Determine the [x, y] coordinate at the center of the cell enclosing the given text.  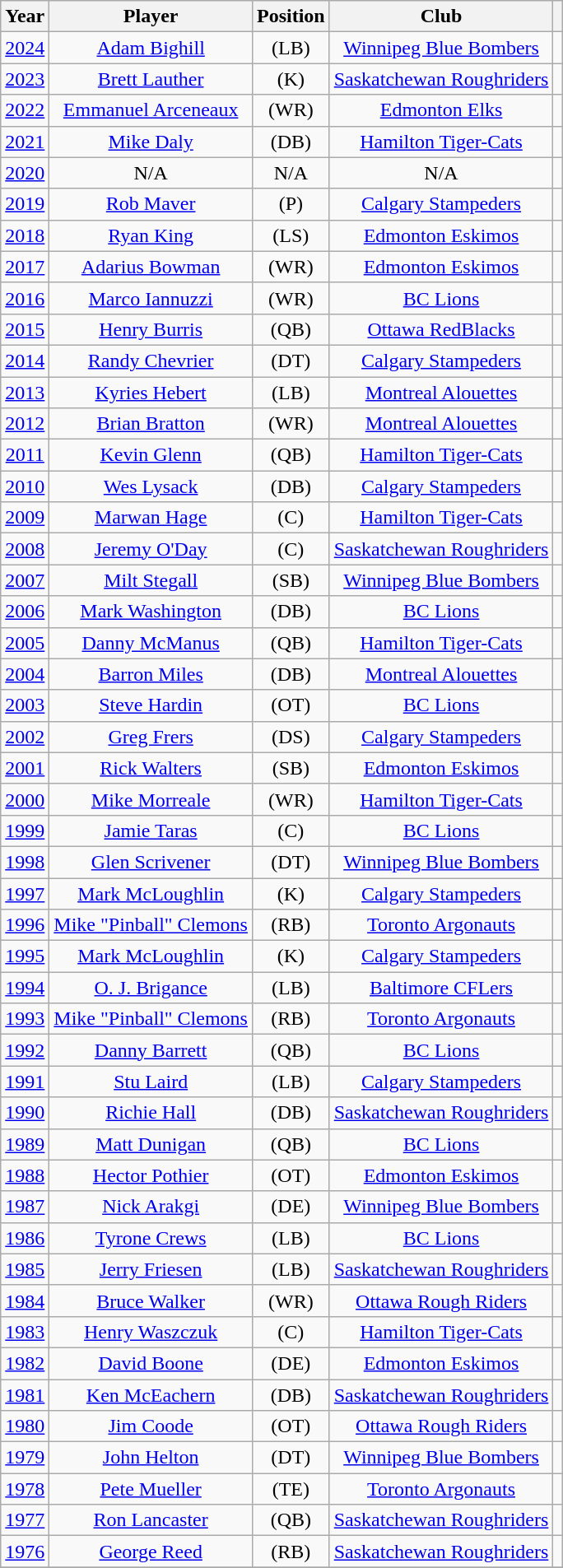
Player [151, 16]
Wes Lysack [151, 486]
Randy Chevrier [151, 361]
1998 [25, 862]
(TE) [291, 1489]
1994 [25, 988]
2004 [25, 674]
1990 [25, 1113]
2015 [25, 329]
Barron Miles [151, 674]
Baltimore CFLers [441, 988]
Henry Burris [151, 329]
2016 [25, 298]
Danny Barrett [151, 1050]
2022 [25, 110]
1999 [25, 831]
Marco Iannuzzi [151, 298]
2014 [25, 361]
2019 [25, 204]
Greg Frers [151, 737]
2010 [25, 486]
1978 [25, 1489]
Emmanuel Arceneaux [151, 110]
George Reed [151, 1552]
Mark Washington [151, 612]
2001 [25, 768]
(DS) [291, 737]
Nick Arakgi [151, 1207]
1981 [25, 1395]
1982 [25, 1363]
Jamie Taras [151, 831]
2000 [25, 799]
Ron Lancaster [151, 1520]
2003 [25, 705]
Kyries Hebert [151, 393]
Year [25, 16]
2007 [25, 580]
Matt Dunigan [151, 1144]
Ken McEachern [151, 1395]
2008 [25, 549]
1983 [25, 1332]
2002 [25, 737]
Rob Maver [151, 204]
1984 [25, 1300]
Tyrone Crews [151, 1238]
Stu Laird [151, 1082]
Richie Hall [151, 1113]
Ryan King [151, 235]
2011 [25, 455]
Mike Morreale [151, 799]
2023 [25, 79]
Adarius Bowman [151, 267]
1986 [25, 1238]
Brian Bratton [151, 424]
1997 [25, 893]
2005 [25, 643]
1991 [25, 1082]
Jerry Friesen [151, 1269]
Brett Lauther [151, 79]
Marwan Hage [151, 518]
Steve Hardin [151, 705]
Glen Scrivener [151, 862]
Edmonton Elks [441, 110]
2021 [25, 142]
David Boone [151, 1363]
2018 [25, 235]
Kevin Glenn [151, 455]
2006 [25, 612]
Ottawa RedBlacks [441, 329]
1996 [25, 925]
Rick Walters [151, 768]
2024 [25, 48]
1980 [25, 1426]
Club [441, 16]
2012 [25, 424]
Position [291, 16]
1989 [25, 1144]
1992 [25, 1050]
Bruce Walker [151, 1300]
1985 [25, 1269]
John Helton [151, 1458]
(P) [291, 204]
Jeremy O'Day [151, 549]
Jim Coode [151, 1426]
1977 [25, 1520]
1976 [25, 1552]
2020 [25, 173]
1993 [25, 1019]
1987 [25, 1207]
1995 [25, 956]
Henry Waszczuk [151, 1332]
1979 [25, 1458]
2017 [25, 267]
Adam Bighill [151, 48]
O. J. Brigance [151, 988]
1988 [25, 1175]
Mike Daly [151, 142]
2013 [25, 393]
Milt Stegall [151, 580]
(LS) [291, 235]
2009 [25, 518]
Hector Pothier [151, 1175]
Danny McManus [151, 643]
Pete Mueller [151, 1489]
